Search for the cell housing the specified text and yield its (x, y) center coordinate. 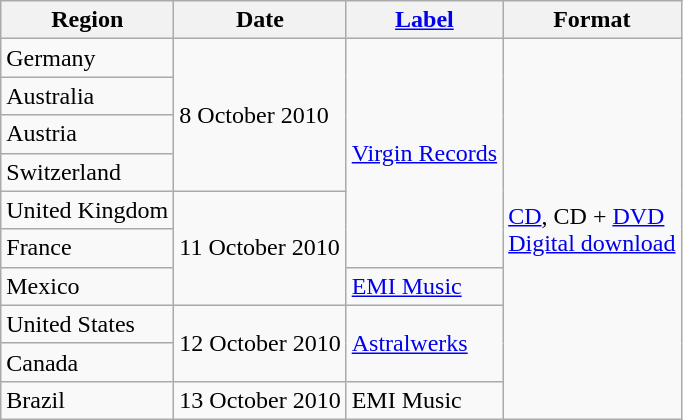
8 October 2010 (260, 115)
Canada (88, 362)
Austria (88, 134)
Format (592, 20)
United States (88, 324)
Label (424, 20)
CD, CD + DVDDigital download (592, 230)
11 October 2010 (260, 248)
Region (88, 20)
Australia (88, 96)
Switzerland (88, 172)
United Kingdom (88, 210)
13 October 2010 (260, 400)
Virgin Records (424, 153)
Astralwerks (424, 343)
Date (260, 20)
Germany (88, 58)
France (88, 248)
12 October 2010 (260, 343)
Mexico (88, 286)
Brazil (88, 400)
